Extract the (X, Y) coordinate from the center of the cell holding the provided text.  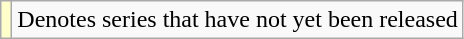
Denotes series that have not yet been released (238, 20)
